Identify which cell holds the provided text, then report its [X, Y] central coordinate. 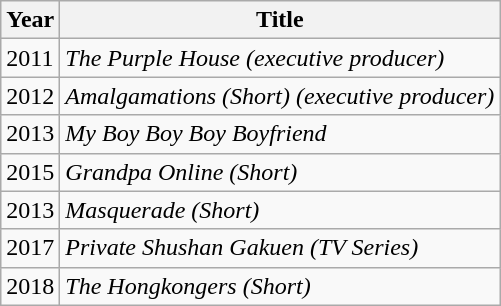
Grandpa Online (Short) [280, 172]
My Boy Boy Boy Boyfriend [280, 134]
2015 [30, 172]
Amalgamations (Short) (executive producer) [280, 96]
2012 [30, 96]
Year [30, 20]
Title [280, 20]
Masquerade (Short) [280, 210]
The Hongkongers (Short) [280, 286]
2017 [30, 248]
2011 [30, 58]
The Purple House (executive producer) [280, 58]
2018 [30, 286]
Private Shushan Gakuen (TV Series) [280, 248]
